Capture the cell that displays the provided text and extract its [X, Y] central coordinate. 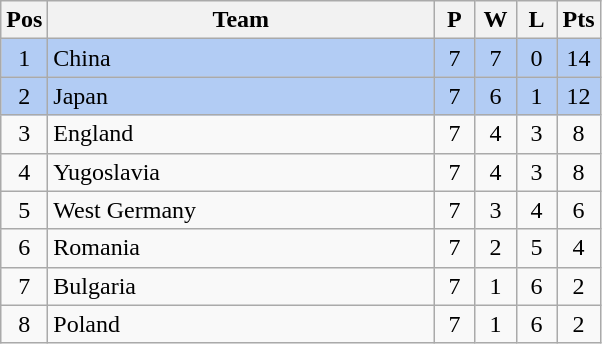
Pts [578, 20]
14 [578, 58]
L [536, 20]
England [241, 134]
Pos [24, 20]
Japan [241, 96]
Yugoslavia [241, 172]
West Germany [241, 210]
0 [536, 58]
W [496, 20]
Bulgaria [241, 286]
Poland [241, 324]
China [241, 58]
Romania [241, 248]
12 [578, 96]
P [454, 20]
Team [241, 20]
